Extract the [X, Y] coordinate from the center of the cell holding the provided text.  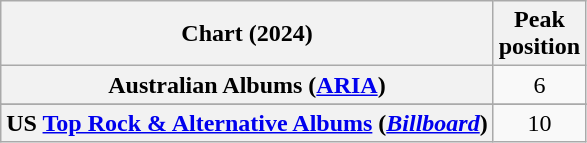
Chart (2024) [247, 34]
Australian Albums (ARIA) [247, 85]
US Top Rock & Alternative Albums (Billboard) [247, 123]
Peakposition [539, 34]
10 [539, 123]
6 [539, 85]
